Provide the (x, y) coordinate of the cell's center where the given text is located.  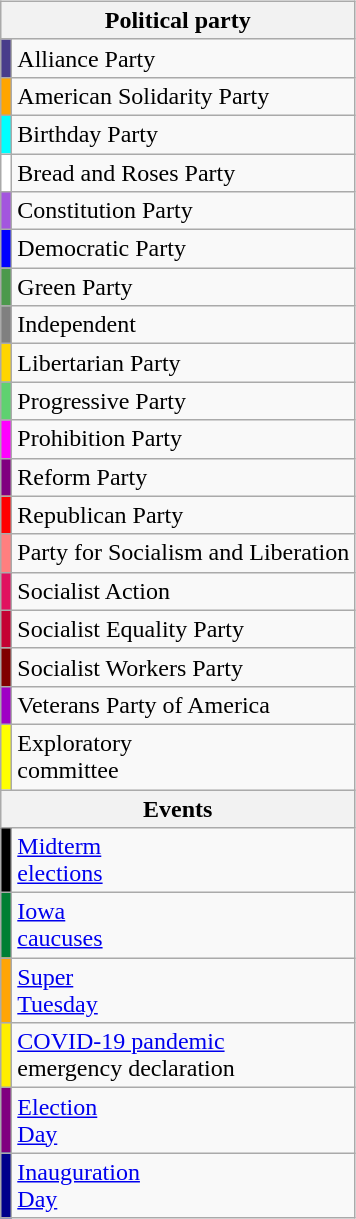
Constitution Party (184, 211)
COVID-19 pandemic emergency declaration (184, 1056)
Bread and Roses Party (184, 173)
Party for Socialism and Liberation (184, 553)
Iowa caucuses (184, 926)
Democratic Party (184, 249)
Political party (178, 20)
American Solidarity Party (184, 96)
Events (178, 809)
Inauguration Day (184, 1186)
Election Day (184, 1120)
Socialist Action (184, 591)
Prohibition Party (184, 439)
Birthday Party (184, 134)
Exploratorycommittee (184, 756)
Veterans Party of America (184, 705)
Independent (184, 325)
Reform Party (184, 477)
Progressive Party (184, 401)
Alliance Party (184, 58)
Green Party (184, 287)
Super Tuesday (184, 990)
Socialist Workers Party (184, 667)
Midterm elections (184, 860)
Libertarian Party (184, 363)
Republican Party (184, 515)
Socialist Equality Party (184, 629)
